Output the [x, y] coordinate of the center of the cell containing the given text.  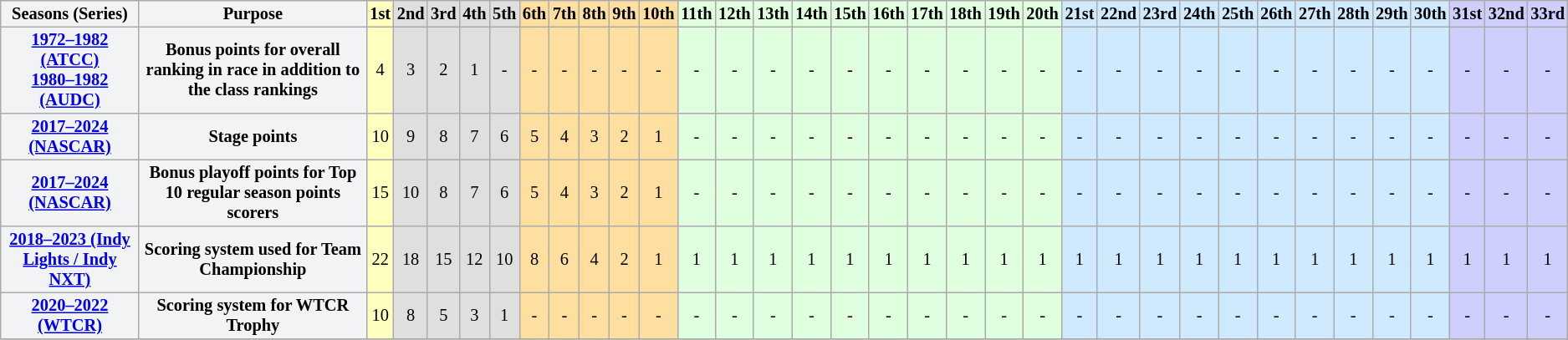
11th [696, 14]
5th [504, 14]
27th [1315, 14]
15th [850, 14]
22nd [1119, 14]
24th [1199, 14]
2020–2022 (WTCR) [70, 316]
30th [1430, 14]
12th [734, 14]
18 [411, 260]
3rd [443, 14]
21st [1080, 14]
9 [411, 137]
2nd [411, 14]
32nd [1507, 14]
8th [595, 14]
28th [1353, 14]
4th [474, 14]
18th [966, 14]
Bonus points for overall ranking in race in addition to the class rankings [253, 70]
10th [658, 14]
29th [1392, 14]
Stage points [253, 137]
13th [773, 14]
16th [888, 14]
1972–1982 (ATCC)1980–1982 (AUDC) [70, 70]
25th [1238, 14]
7th [564, 14]
19th [1004, 14]
33rd [1548, 14]
6th [534, 14]
2018–2023 (Indy Lights / Indy NXT) [70, 260]
26th [1276, 14]
17th [927, 14]
Scoring system for WTCR Trophy [253, 316]
31st [1467, 14]
9th [625, 14]
20th [1043, 14]
Bonus playoff points for Top 10 regular season points scorers [253, 193]
23rd [1160, 14]
14th [811, 14]
Scoring system used for Team Championship [253, 260]
Purpose [253, 14]
Seasons (Series) [70, 14]
12 [474, 260]
1st [380, 14]
22 [380, 260]
